Return [X, Y] of the center of cell containing provided text 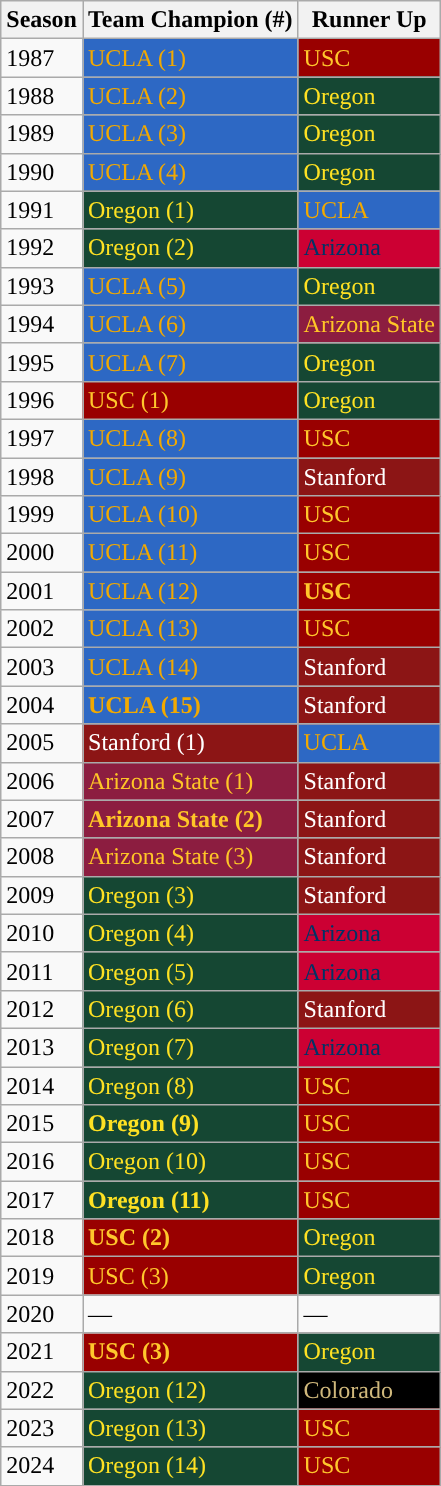
UCLA (3) [190, 134]
Team Champion (#) [190, 20]
UCLA (1) [190, 58]
USC (2) [190, 1238]
Oregon (6) [190, 1009]
2011 [42, 971]
2010 [42, 933]
Oregon (13) [190, 1428]
2015 [42, 1124]
1995 [42, 362]
1991 [42, 210]
Oregon (5) [190, 971]
Oregon (12) [190, 1390]
2000 [42, 553]
2017 [42, 1200]
2002 [42, 629]
2008 [42, 857]
2013 [42, 1047]
2024 [42, 1466]
UCLA (14) [190, 667]
2007 [42, 819]
Arizona State [369, 324]
1999 [42, 515]
Oregon (8) [190, 1085]
Oregon (14) [190, 1466]
UCLA (13) [190, 629]
1989 [42, 134]
2005 [42, 743]
Arizona State (3) [190, 857]
UCLA (5) [190, 286]
Arizona State (2) [190, 819]
Runner Up [369, 20]
UCLA (8) [190, 438]
2021 [42, 1352]
Oregon (4) [190, 933]
1992 [42, 248]
2003 [42, 667]
Arizona State (1) [190, 781]
Oregon (7) [190, 1047]
UCLA (7) [190, 362]
2004 [42, 705]
Oregon (1) [190, 210]
UCLA (4) [190, 172]
2012 [42, 1009]
UCLA (12) [190, 591]
Colorado [369, 1390]
1997 [42, 438]
UCLA (15) [190, 705]
UCLA (10) [190, 515]
Oregon (2) [190, 248]
2006 [42, 781]
1990 [42, 172]
2019 [42, 1276]
2001 [42, 591]
UCLA (11) [190, 553]
1996 [42, 400]
Oregon (11) [190, 1200]
UCLA (6) [190, 324]
2018 [42, 1238]
2016 [42, 1162]
UCLA (2) [190, 96]
2014 [42, 1085]
Oregon (3) [190, 895]
2023 [42, 1428]
2009 [42, 895]
UCLA (9) [190, 477]
Oregon (10) [190, 1162]
1998 [42, 477]
Season [42, 20]
Stanford (1) [190, 743]
1987 [42, 58]
1988 [42, 96]
2020 [42, 1314]
2022 [42, 1390]
1993 [42, 286]
Oregon (9) [190, 1124]
1994 [42, 324]
USC (1) [190, 400]
